Extract the (x, y) coordinate from the center of the cell holding the provided text.  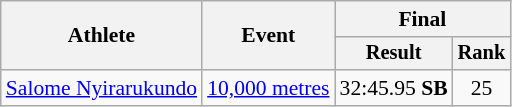
10,000 metres (268, 88)
Athlete (102, 36)
25 (482, 88)
Final (423, 19)
Result (394, 54)
Salome Nyirarukundo (102, 88)
Event (268, 36)
32:45.95 SB (394, 88)
Rank (482, 54)
